Pinpoint the cell where the given text exists, returning its [X, Y] midpoint coordinate. 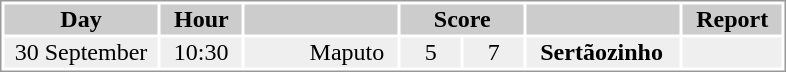
Sertãozinho [604, 53]
30 September [80, 53]
5 [431, 53]
Score [462, 19]
Hour [200, 19]
7 [494, 53]
10:30 [200, 53]
Report [732, 19]
Maputo [322, 53]
Day [80, 19]
